Output the [X, Y] coordinate of the center of the cell containing the given text.  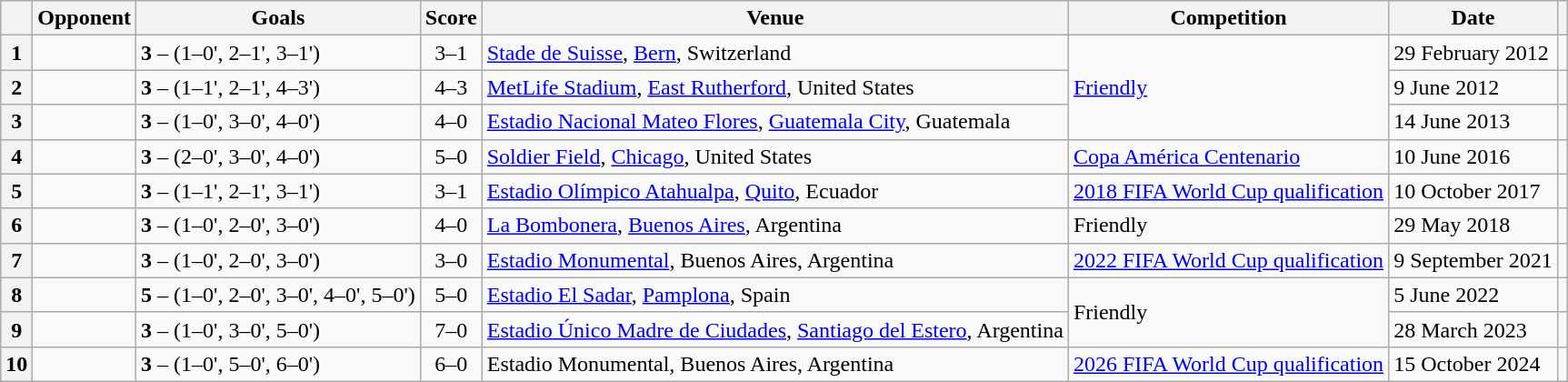
Stade de Suisse, Bern, Switzerland [774, 53]
Date [1473, 18]
Opponent [85, 18]
10 October 2017 [1473, 191]
3 – (1–0', 3–0', 4–0') [278, 122]
14 June 2013 [1473, 122]
10 June 2016 [1473, 156]
Estadio Único Madre de Ciudades, Santiago del Estero, Argentina [774, 329]
2022 FIFA World Cup qualification [1228, 260]
2026 FIFA World Cup qualification [1228, 364]
6 [16, 226]
3 [16, 122]
Venue [774, 18]
5 June 2022 [1473, 295]
3 – (2–0', 3–0', 4–0') [278, 156]
3 – (1–0', 3–0', 5–0') [278, 329]
3–0 [451, 260]
2018 FIFA World Cup qualification [1228, 191]
9 [16, 329]
1 [16, 53]
6–0 [451, 364]
9 June 2012 [1473, 87]
9 September 2021 [1473, 260]
5 [16, 191]
8 [16, 295]
La Bombonera, Buenos Aires, Argentina [774, 226]
3 – (1–0', 2–1', 3–1') [278, 53]
7–0 [451, 329]
7 [16, 260]
Soldier Field, Chicago, United States [774, 156]
Estadio El Sadar, Pamplona, Spain [774, 295]
Estadio Nacional Mateo Flores, Guatemala City, Guatemala [774, 122]
3 – (1–1', 2–1', 3–1') [278, 191]
Copa América Centenario [1228, 156]
Goals [278, 18]
4 [16, 156]
3 – (1–1', 2–1', 4–3') [278, 87]
3 – (1–0', 5–0', 6–0') [278, 364]
28 March 2023 [1473, 329]
29 February 2012 [1473, 53]
15 October 2024 [1473, 364]
Estadio Olímpico Atahualpa, Quito, Ecuador [774, 191]
10 [16, 364]
29 May 2018 [1473, 226]
5 – (1–0', 2–0', 3–0', 4–0', 5–0') [278, 295]
MetLife Stadium, East Rutherford, United States [774, 87]
Score [451, 18]
4–3 [451, 87]
Competition [1228, 18]
2 [16, 87]
